Output the [x, y] coordinate of the center of the cell containing the given text.  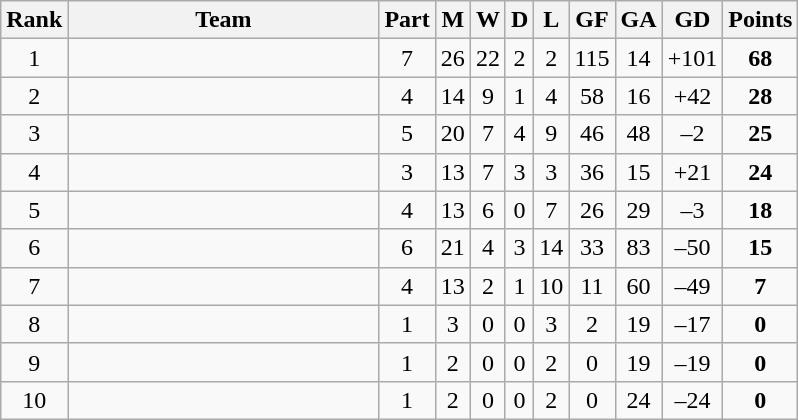
11 [592, 286]
–2 [692, 134]
18 [760, 210]
+21 [692, 172]
22 [488, 58]
58 [592, 96]
–3 [692, 210]
83 [638, 248]
D [519, 20]
46 [592, 134]
Points [760, 20]
48 [638, 134]
33 [592, 248]
+101 [692, 58]
21 [452, 248]
W [488, 20]
M [452, 20]
16 [638, 96]
GD [692, 20]
115 [592, 58]
28 [760, 96]
GA [638, 20]
60 [638, 286]
–50 [692, 248]
Team [224, 20]
36 [592, 172]
+42 [692, 96]
20 [452, 134]
–49 [692, 286]
8 [34, 324]
–24 [692, 400]
25 [760, 134]
L [552, 20]
Rank [34, 20]
Part [407, 20]
–17 [692, 324]
–19 [692, 362]
GF [592, 20]
29 [638, 210]
68 [760, 58]
